Scan for the cell matching the given text and deliver its [X, Y] coordinate at center. 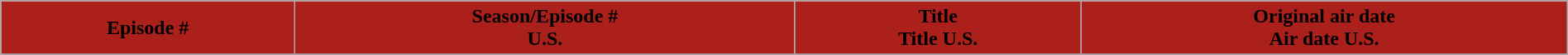
Episode # [148, 28]
Title Title U.S. [938, 28]
Season/Episode # U.S. [544, 28]
Original air date Air date U.S. [1324, 28]
